Provide the [x, y] coordinate of the cell's center where the given text is located.  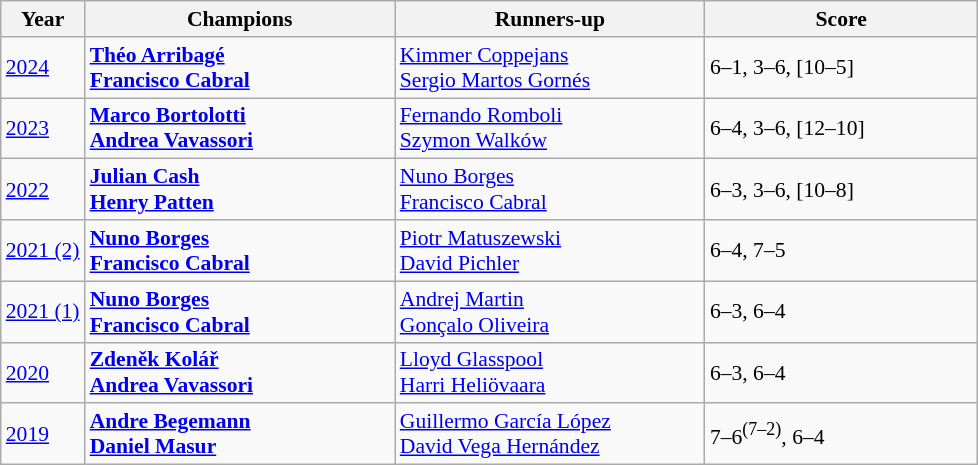
Andrej Martin Gonçalo Oliveira [550, 312]
6–3, 3–6, [10–8] [842, 190]
Lloyd Glasspool Harri Heliövaara [550, 372]
Guillermo García López David Vega Hernández [550, 434]
Théo Arribagé Francisco Cabral [240, 68]
2020 [43, 372]
6–4, 7–5 [842, 250]
Champions [240, 19]
Score [842, 19]
Runners-up [550, 19]
7–6(7–2), 6–4 [842, 434]
Piotr Matuszewski David Pichler [550, 250]
2023 [43, 128]
6–4, 3–6, [12–10] [842, 128]
2021 (2) [43, 250]
2021 (1) [43, 312]
2022 [43, 190]
Zdeněk Kolář Andrea Vavassori [240, 372]
2024 [43, 68]
6–1, 3–6, [10–5] [842, 68]
Year [43, 19]
Fernando Romboli Szymon Walków [550, 128]
Julian Cash Henry Patten [240, 190]
2019 [43, 434]
Marco Bortolotti Andrea Vavassori [240, 128]
Andre Begemann Daniel Masur [240, 434]
Kimmer Coppejans Sergio Martos Gornés [550, 68]
